Find where the given text appears and provide that cell's center as [X, Y] coordinate. 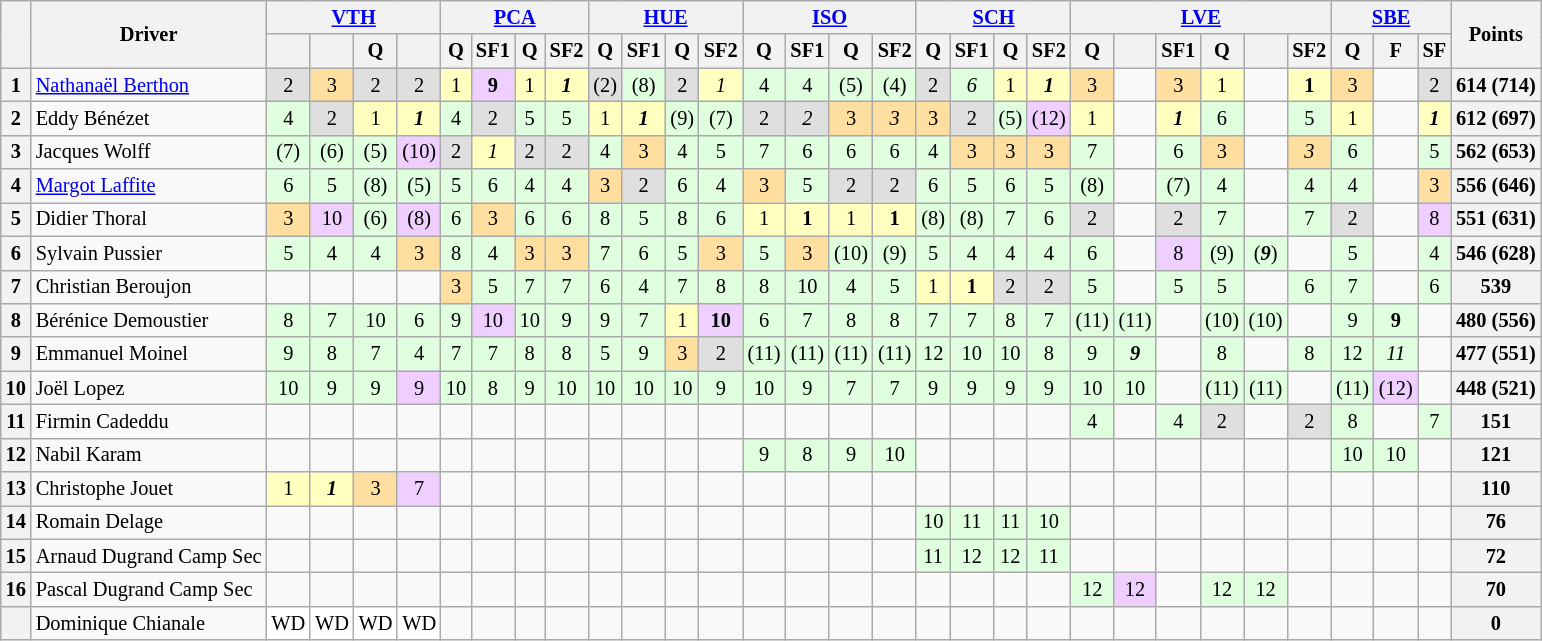
480 (556) [1496, 320]
Nabil Karam [149, 455]
562 (653) [1496, 152]
546 (628) [1496, 253]
151 [1496, 421]
HUE [665, 17]
556 (646) [1496, 186]
16 [16, 589]
SBE [1391, 17]
Romain Delage [149, 522]
614 (714) [1496, 85]
LVE [1201, 17]
SF [1434, 51]
Dominique Chianale [149, 623]
612 (697) [1496, 118]
551 (631) [1496, 219]
0 [1496, 623]
Joël Lopez [149, 388]
Eddy Bénézet [149, 118]
Christophe Jouet [149, 489]
PCA [514, 17]
Pascal Dugrand Camp Sec [149, 589]
ISO [830, 17]
(2) [604, 85]
Didier Thoral [149, 219]
F [1396, 51]
70 [1496, 589]
Firmin Cadeddu [149, 421]
13 [16, 489]
Sylvain Pussier [149, 253]
VTH [354, 17]
539 [1496, 287]
SCH [993, 17]
Arnaud Dugrand Camp Sec [149, 556]
Points [1496, 34]
Bérénice Demoustier [149, 320]
Christian Beroujon [149, 287]
Jacques Wolff [149, 152]
Emmanuel Moinel [149, 354]
121 [1496, 455]
Margot Laffite [149, 186]
(4) [895, 85]
477 (551) [1496, 354]
Driver [149, 34]
15 [16, 556]
72 [1496, 556]
14 [16, 522]
110 [1496, 489]
76 [1496, 522]
448 (521) [1496, 388]
Nathanaël Berthon [149, 85]
